Output the [x, y] coordinate of the center of the cell containing the given text.  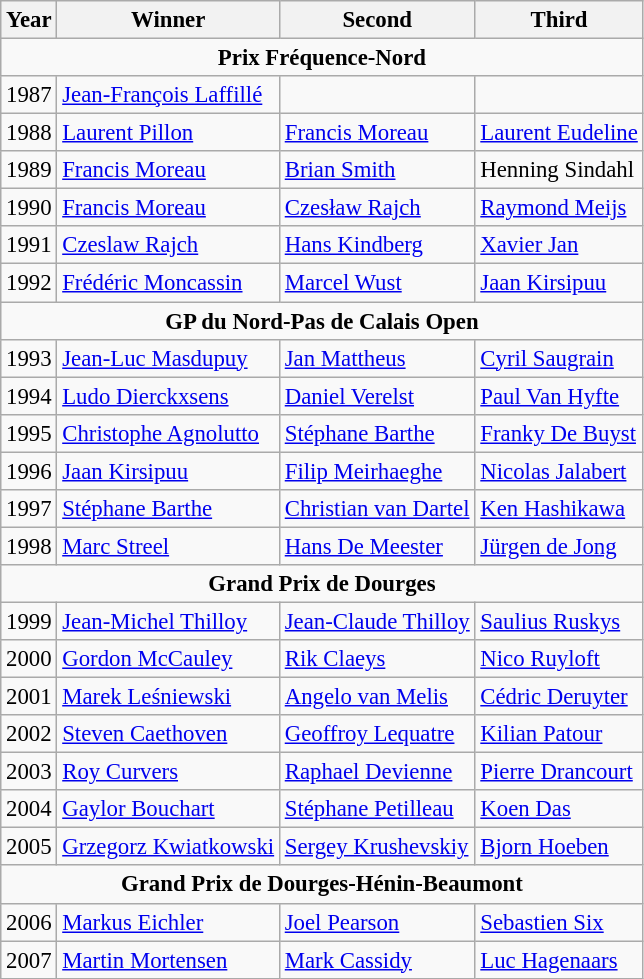
Steven Caethoven [168, 734]
Gaylor Bouchart [168, 809]
Koen Das [559, 809]
Prix Fréquence-Nord [322, 58]
Second [377, 20]
Brian Smith [377, 170]
Filip Meirhaeghe [377, 471]
2001 [29, 697]
GP du Nord-Pas de Calais Open [322, 321]
Czeslaw Rajch [168, 245]
Daniel Verelst [377, 396]
Saulius Ruskys [559, 621]
1993 [29, 358]
Rik Claeys [377, 659]
Jean-François Laffillé [168, 95]
1988 [29, 133]
Frédéric Moncassin [168, 283]
2003 [29, 772]
2000 [29, 659]
Czesław Rajch [377, 208]
Jürgen de Jong [559, 546]
1992 [29, 283]
Martin Mortensen [168, 960]
Hans Kindberg [377, 245]
1990 [29, 208]
Year [29, 20]
Marcel Wust [377, 283]
Markus Eichler [168, 922]
1995 [29, 433]
1998 [29, 546]
Cédric Deruyter [559, 697]
Paul Van Hyfte [559, 396]
1997 [29, 509]
Winner [168, 20]
Nico Ruyloft [559, 659]
Raymond Meijs [559, 208]
Xavier Jan [559, 245]
Kilian Patour [559, 734]
Hans De Meester [377, 546]
Ken Hashikawa [559, 509]
Nicolas Jalabert [559, 471]
1989 [29, 170]
Grand Prix de Dourges [322, 584]
Henning Sindahl [559, 170]
Grzegorz Kwiatkowski [168, 847]
1994 [29, 396]
Luc Hagenaars [559, 960]
Jean-Michel Thilloy [168, 621]
Ludo Dierckxsens [168, 396]
Christophe Agnolutto [168, 433]
Mark Cassidy [377, 960]
Bjorn Hoeben [559, 847]
1987 [29, 95]
Christian van Dartel [377, 509]
Sebastien Six [559, 922]
Jean-Luc Masdupuy [168, 358]
Marek Leśniewski [168, 697]
Grand Prix de Dourges-Hénin-Beaumont [322, 885]
1991 [29, 245]
Laurent Pillon [168, 133]
Marc Streel [168, 546]
Stéphane Petilleau [377, 809]
1999 [29, 621]
Roy Curvers [168, 772]
Cyril Saugrain [559, 358]
Third [559, 20]
2006 [29, 922]
Sergey Krushevskiy [377, 847]
Gordon McCauley [168, 659]
2004 [29, 809]
Joel Pearson [377, 922]
Raphael Devienne [377, 772]
2005 [29, 847]
2002 [29, 734]
Franky De Buyst [559, 433]
Geoffroy Lequatre [377, 734]
Pierre Drancourt [559, 772]
2007 [29, 960]
Jan Mattheus [377, 358]
1996 [29, 471]
Laurent Eudeline [559, 133]
Jean-Claude Thilloy [377, 621]
Angelo van Melis [377, 697]
